Extract the [x, y] coordinate from the center of the cell holding the provided text.  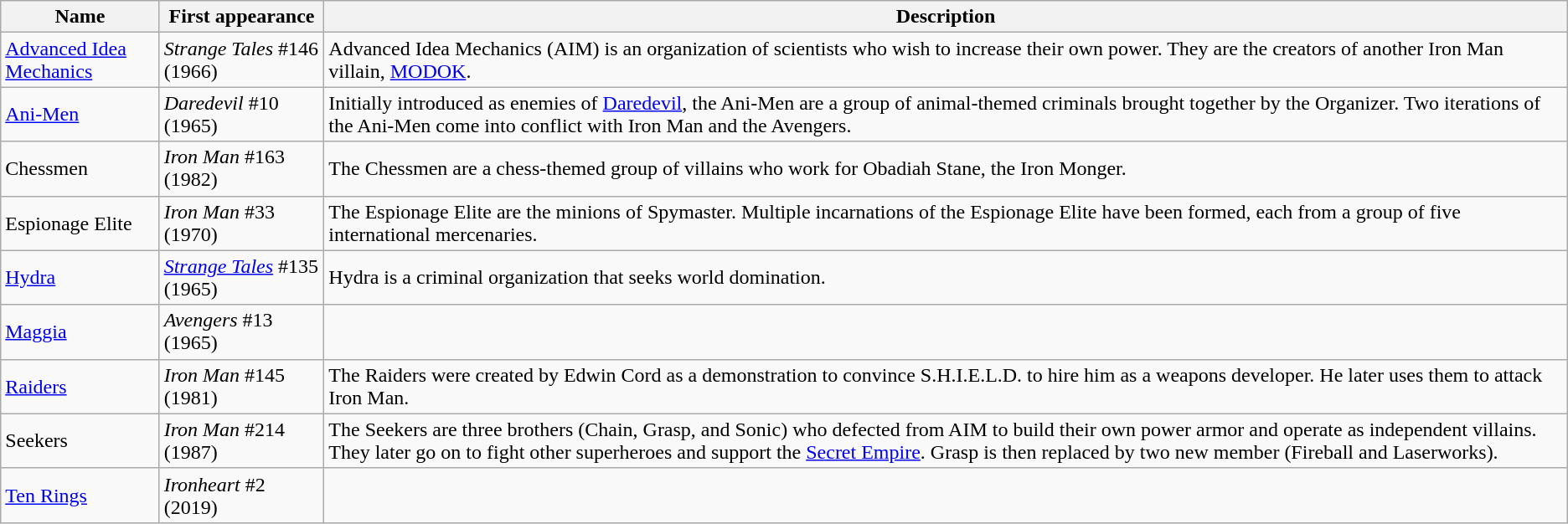
Avengers #13 (1965) [241, 331]
Ironheart #2 (2019) [241, 496]
Hydra [80, 278]
Chessmen [80, 169]
Name [80, 17]
Iron Man #214 (1987) [241, 440]
Daredevil #10 (1965) [241, 114]
Iron Man #163 (1982) [241, 169]
The Chessmen are a chess-themed group of villains who work for Obadiah Stane, the Iron Monger. [946, 169]
Hydra is a criminal organization that seeks world domination. [946, 278]
Strange Tales #135 (1965) [241, 278]
Seekers [80, 440]
Ani-Men [80, 114]
Ten Rings [80, 496]
Strange Tales #146 (1966) [241, 60]
Iron Man #33 (1970) [241, 223]
Maggia [80, 331]
First appearance [241, 17]
Espionage Elite [80, 223]
Raiders [80, 387]
Description [946, 17]
Advanced Idea Mechanics [80, 60]
Iron Man #145 (1981) [241, 387]
